Detect which cell encompasses the target text, then output its (x, y) center coordinate. 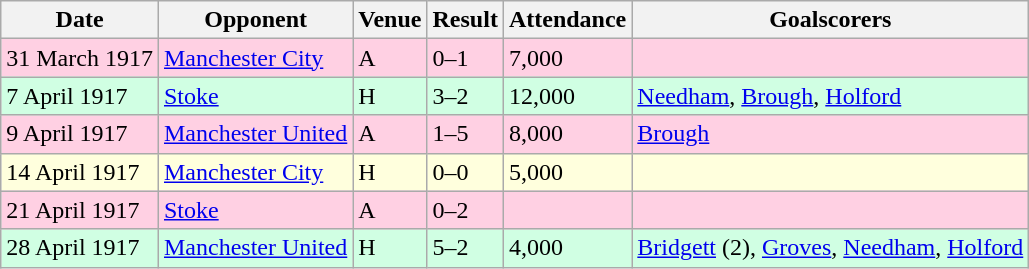
Result (465, 20)
Date (80, 20)
28 April 1917 (80, 248)
21 April 1917 (80, 210)
Brough (830, 134)
5–2 (465, 248)
0–2 (465, 210)
7,000 (567, 58)
7 April 1917 (80, 96)
5,000 (567, 172)
Attendance (567, 20)
1–5 (465, 134)
Needham, Brough, Holford (830, 96)
Goalscorers (830, 20)
8,000 (567, 134)
14 April 1917 (80, 172)
0–0 (465, 172)
31 March 1917 (80, 58)
4,000 (567, 248)
9 April 1917 (80, 134)
12,000 (567, 96)
Venue (390, 20)
3–2 (465, 96)
Bridgett (2), Groves, Needham, Holford (830, 248)
Opponent (255, 20)
0–1 (465, 58)
